Find where the given text appears and provide that cell's center as (x, y) coordinate. 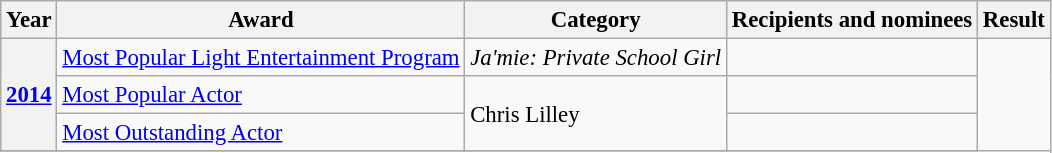
Category (596, 20)
Ja'mie: Private School Girl (596, 58)
Result (1014, 20)
2014 (29, 96)
Recipients and nominees (852, 20)
Chris Lilley (596, 114)
Award (261, 20)
Most Popular Actor (261, 95)
Most Outstanding Actor (261, 133)
Most Popular Light Entertainment Program (261, 58)
Year (29, 20)
